Find where the given text appears and provide that cell's center as [x, y] coordinate. 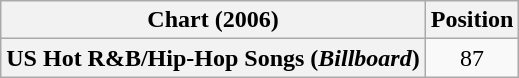
Position [472, 20]
87 [472, 58]
US Hot R&B/Hip-Hop Songs (Billboard) [213, 58]
Chart (2006) [213, 20]
